Detect which cell encompasses the target text, then output its [x, y] center coordinate. 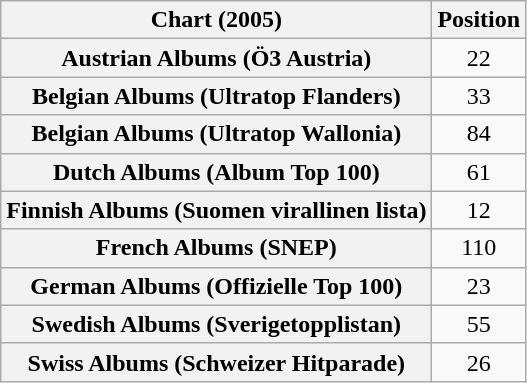
84 [479, 134]
110 [479, 248]
55 [479, 324]
61 [479, 172]
Finnish Albums (Suomen virallinen lista) [216, 210]
Austrian Albums (Ö3 Austria) [216, 58]
33 [479, 96]
Belgian Albums (Ultratop Flanders) [216, 96]
Swedish Albums (Sverigetopplistan) [216, 324]
23 [479, 286]
26 [479, 362]
22 [479, 58]
Position [479, 20]
Chart (2005) [216, 20]
German Albums (Offizielle Top 100) [216, 286]
12 [479, 210]
Dutch Albums (Album Top 100) [216, 172]
Swiss Albums (Schweizer Hitparade) [216, 362]
French Albums (SNEP) [216, 248]
Belgian Albums (Ultratop Wallonia) [216, 134]
